Locate the cell with the specified text and output its [X, Y] center coordinate. 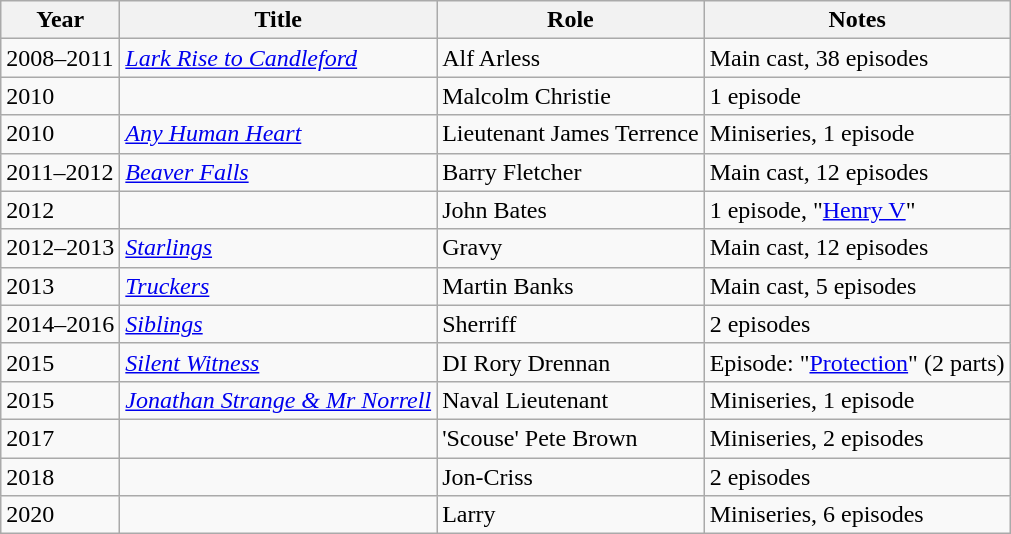
Alf Arless [570, 58]
Lieutenant James Terrence [570, 134]
2012–2013 [60, 248]
Silent Witness [278, 362]
Naval Lieutenant [570, 400]
Lark Rise to Candleford [278, 58]
Gravy [570, 248]
1 episode, "Henry V" [857, 210]
Year [60, 20]
Jonathan Strange & Mr Norrell [278, 400]
2011–2012 [60, 172]
2020 [60, 515]
Malcolm Christie [570, 96]
Barry Fletcher [570, 172]
Miniseries, 2 episodes [857, 438]
Starlings [278, 248]
DI Rory Drennan [570, 362]
Main cast, 5 episodes [857, 286]
Miniseries, 6 episodes [857, 515]
Martin Banks [570, 286]
Main cast, 38 episodes [857, 58]
Siblings [278, 324]
2012 [60, 210]
Notes [857, 20]
2017 [60, 438]
Truckers [278, 286]
2018 [60, 477]
Role [570, 20]
Larry [570, 515]
Beaver Falls [278, 172]
2008–2011 [60, 58]
John Bates [570, 210]
'Scouse' Pete Brown [570, 438]
Episode: "Protection" (2 parts) [857, 362]
2014–2016 [60, 324]
1 episode [857, 96]
Sherriff [570, 324]
Title [278, 20]
2013 [60, 286]
Any Human Heart [278, 134]
Jon-Criss [570, 477]
